Detect which cell encompasses the target text, then output its [X, Y] center coordinate. 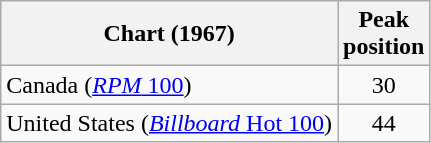
30 [384, 85]
Canada (RPM 100) [170, 85]
United States (Billboard Hot 100) [170, 123]
Chart (1967) [170, 34]
44 [384, 123]
Peakposition [384, 34]
